Return the [X, Y] coordinate for the center point of the cell that contains the specified text.  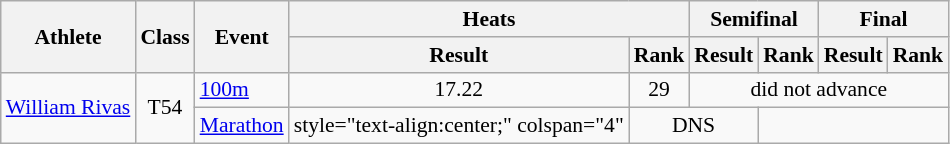
Marathon [242, 126]
did not advance [818, 90]
Event [242, 36]
Heats [490, 19]
100m [242, 90]
Semifinal [754, 19]
DNS [694, 126]
Athlete [68, 36]
William Rivas [68, 108]
29 [660, 90]
Final [884, 19]
T54 [164, 108]
style="text-align:center;" colspan="4" [459, 126]
17.22 [459, 90]
Class [164, 36]
